Determine the (X, Y) coordinate at the center of the cell enclosing the given text.  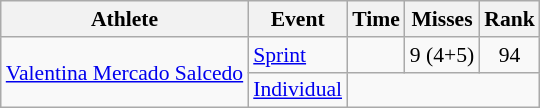
Time (376, 19)
Rank (510, 19)
Athlete (124, 19)
Individual (298, 90)
Event (298, 19)
Valentina Mercado Salcedo (124, 72)
94 (510, 55)
Misses (442, 19)
Sprint (298, 55)
9 (4+5) (442, 55)
